Search for the cell housing the specified text and yield its [x, y] center coordinate. 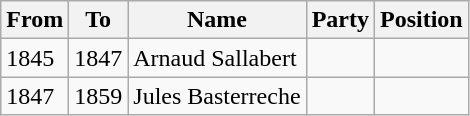
To [98, 20]
Jules Basterreche [217, 96]
Position [421, 20]
1845 [35, 58]
1859 [98, 96]
Arnaud Sallabert [217, 58]
From [35, 20]
Name [217, 20]
Party [340, 20]
